Determine the [x, y] coordinate at the center of the cell enclosing the given text.  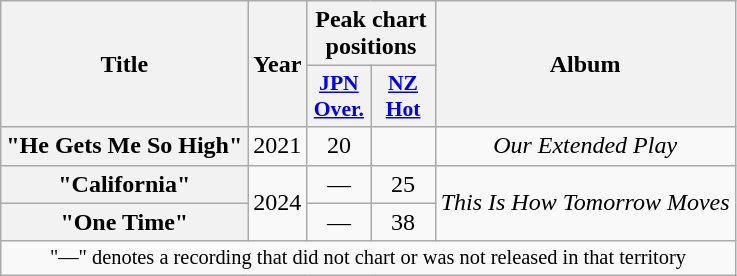
38 [403, 222]
Year [278, 64]
NZHot [403, 96]
"—" denotes a recording that did not chart or was not released in that territory [368, 258]
25 [403, 184]
"California" [124, 184]
20 [339, 146]
2024 [278, 203]
"He Gets Me So High" [124, 146]
Our Extended Play [585, 146]
Album [585, 64]
JPNOver. [339, 96]
This Is How Tomorrow Moves [585, 203]
Title [124, 64]
"One Time" [124, 222]
2021 [278, 146]
Peak chart positions [371, 34]
